Identify which cell holds the provided text, then report its [x, y] central coordinate. 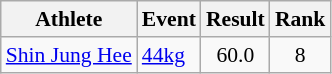
Athlete [69, 19]
8 [300, 55]
44kg [169, 55]
Event [169, 19]
Shin Jung Hee [69, 55]
60.0 [236, 55]
Rank [300, 19]
Result [236, 19]
